Capture the cell that displays the provided text and extract its (X, Y) central coordinate. 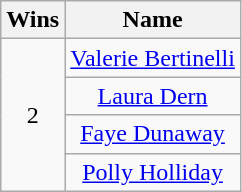
2 (33, 115)
Polly Holliday (153, 172)
Faye Dunaway (153, 134)
Valerie Bertinelli (153, 58)
Laura Dern (153, 96)
Wins (33, 20)
Name (153, 20)
